From the cell containing the given text, extract its center point as (X, Y) coordinate. 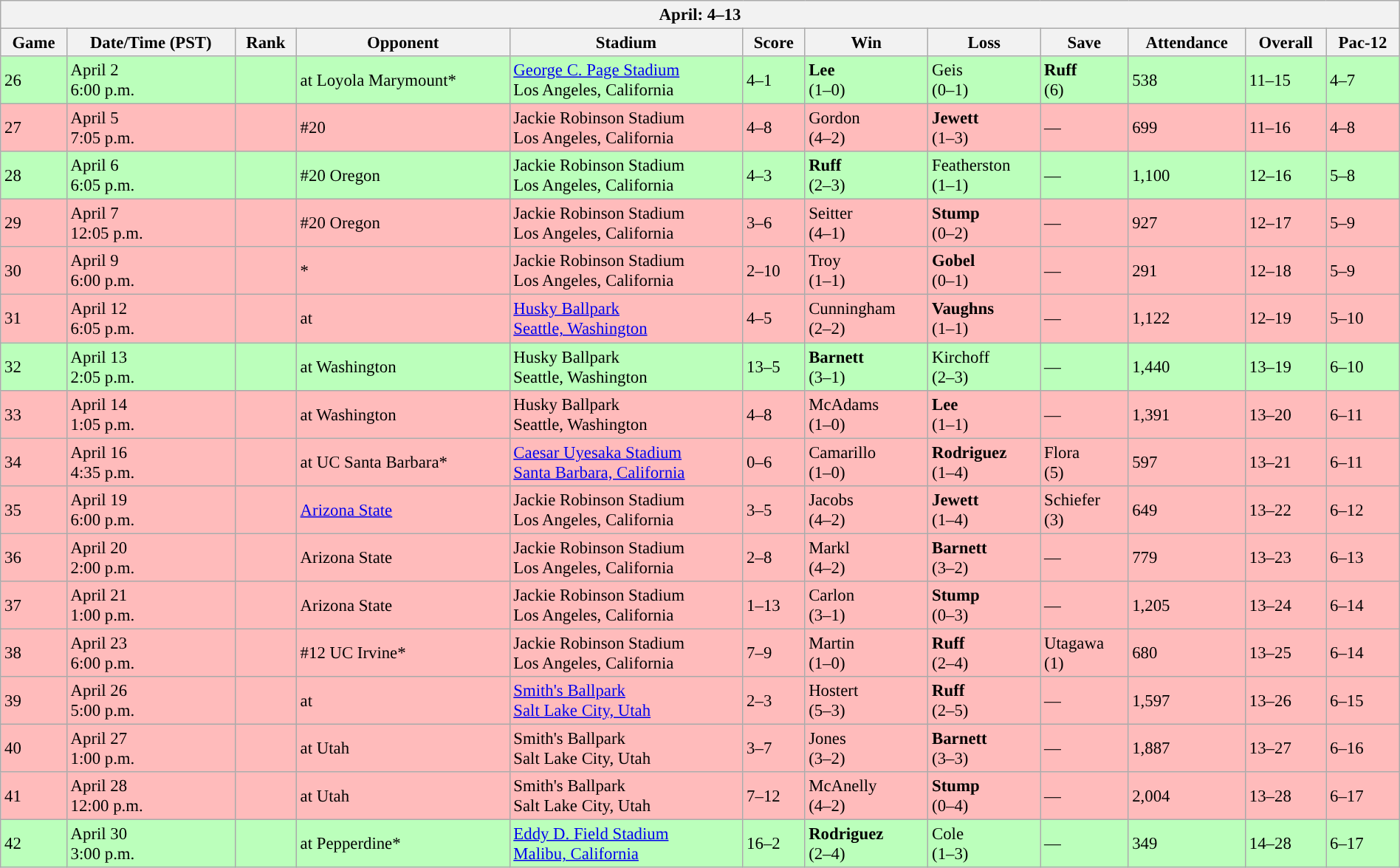
26 (34, 80)
13–28 (1286, 796)
April 236:00 p.m. (151, 653)
40 (34, 748)
7–12 (774, 796)
1–13 (774, 604)
1,391 (1187, 414)
Ruff(2–3) (867, 176)
13–25 (1286, 653)
April 271:00 p.m. (151, 748)
927 (1187, 223)
538 (1187, 80)
649 (1187, 510)
Score (774, 42)
11–16 (1286, 129)
McAnelly(4–2) (867, 796)
Martin(1–0) (867, 653)
4–1 (774, 80)
#20 (403, 129)
Cunningham (2–2) (867, 319)
42 (34, 844)
1,597 (1187, 700)
Kirchoff(2–3) (984, 366)
41 (34, 796)
at UC Santa Barbara* (403, 462)
1,100 (1187, 176)
Game (34, 42)
Stump(0–2) (984, 223)
699 (1187, 129)
12–19 (1286, 319)
28 (34, 176)
35 (34, 510)
4–7 (1363, 80)
April 132:05 p.m. (151, 366)
Jewett(1–4) (984, 510)
Overall (1286, 42)
Stump(0–4) (984, 796)
#12 UC Irvine* (403, 653)
April 96:00 p.m. (151, 270)
Lee (1–0) (867, 80)
291 (1187, 270)
Cole(1–3) (984, 844)
Stadium (626, 42)
April 265:00 p.m. (151, 700)
1,205 (1187, 604)
April 303:00 p.m. (151, 844)
Seitter(4–1) (867, 223)
33 (34, 414)
3–5 (774, 510)
Rodriguez(1–4) (984, 462)
30 (34, 270)
Ruff(2–5) (984, 700)
April 126:05 p.m. (151, 319)
April 66:05 p.m. (151, 176)
April 196:00 p.m. (151, 510)
McAdams (1–0) (867, 414)
Loss (984, 42)
Pac-12 (1363, 42)
7–9 (774, 653)
13–21 (1286, 462)
Carlon(3–1) (867, 604)
April 712:05 p.m. (151, 223)
Stump(0–3) (984, 604)
Eddy D. Field StadiumMalibu, California (626, 844)
6–15 (1363, 700)
4–3 (774, 176)
Schiefer(3) (1084, 510)
597 (1187, 462)
6–13 (1363, 557)
Flora(5) (1084, 462)
31 (34, 319)
13–24 (1286, 604)
April 202:00 p.m. (151, 557)
13–22 (1286, 510)
2–10 (774, 270)
39 (34, 700)
13–19 (1286, 366)
13–27 (1286, 748)
14–28 (1286, 844)
Ruff(6) (1084, 80)
13–20 (1286, 414)
Barnett(3–1) (867, 366)
3–6 (774, 223)
680 (1187, 653)
at Loyola Marymount* (403, 80)
Hostert(5–3) (867, 700)
13–5 (774, 366)
Date/Time (PST) (151, 42)
11–15 (1286, 80)
April 26:00 p.m. (151, 80)
12–18 (1286, 270)
779 (1187, 557)
George C. Page StadiumLos Angeles, California (626, 80)
1,122 (1187, 319)
Gordon(4–2) (867, 129)
April 164:35 p.m. (151, 462)
4–5 (774, 319)
at Pepperdine* (403, 844)
Vaughns(1–1) (984, 319)
32 (34, 366)
12–17 (1286, 223)
3–7 (774, 748)
Caesar Uyesaka StadiumSanta Barbara, California (626, 462)
13–23 (1286, 557)
2,004 (1187, 796)
36 (34, 557)
37 (34, 604)
1,440 (1187, 366)
Win (867, 42)
Barnett(3–3) (984, 748)
2–3 (774, 700)
Jacobs(4–2) (867, 510)
349 (1187, 844)
Camarillo(1–0) (867, 462)
6–12 (1363, 510)
1,887 (1187, 748)
Save (1084, 42)
* (403, 270)
Barnett(3–2) (984, 557)
Ruff(2–4) (984, 653)
Attendance (1187, 42)
April 57:05 p.m. (151, 129)
April 211:00 p.m. (151, 604)
16–2 (774, 844)
Jones(3–2) (867, 748)
12–16 (1286, 176)
38 (34, 653)
5–8 (1363, 176)
April: 4–13 (700, 15)
Rank (266, 42)
Lee(1–1) (984, 414)
27 (34, 129)
Jewett(1–3) (984, 129)
Geis(0–1) (984, 80)
Utagawa(1) (1084, 653)
Rodriguez(2–4) (867, 844)
April 2812:00 p.m. (151, 796)
Gobel(0–1) (984, 270)
Troy(1–1) (867, 270)
2–8 (774, 557)
Markl(4–2) (867, 557)
6–16 (1363, 748)
Featherston(1–1) (984, 176)
April 141:05 p.m. (151, 414)
6–10 (1363, 366)
29 (34, 223)
Opponent (403, 42)
5–10 (1363, 319)
34 (34, 462)
13–26 (1286, 700)
0–6 (774, 462)
